Provide the [x, y] coordinate of the cell's center where the given text is located.  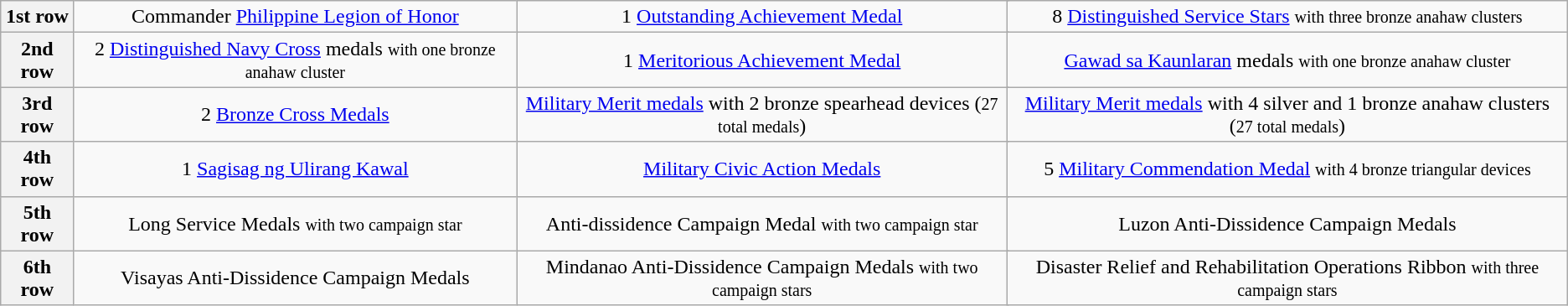
Visayas Anti-Dissidence Campaign Medals [295, 278]
2nd row [37, 60]
5th row [37, 223]
Commander Philippine Legion of Honor [295, 17]
Gawad sa Kaunlaran medals with one bronze anahaw cluster [1288, 60]
2 Bronze Cross Medals [295, 114]
Military Merit medals with 2 bronze spearhead devices (27 total medals) [762, 114]
6th row [37, 278]
Mindanao Anti-Dissidence Campaign Medals with two campaign stars [762, 278]
4th row [37, 169]
3rd row [37, 114]
Long Service Medals with two campaign star [295, 223]
1 Sagisag ng Ulirang Kawal [295, 169]
Military Civic Action Medals [762, 169]
Disaster Relief and Rehabilitation Operations Ribbon with three campaign stars [1288, 278]
5 Military Commendation Medal with 4 bronze triangular devices [1288, 169]
Anti-dissidence Campaign Medal with two campaign star [762, 223]
2 Distinguished Navy Cross medals with one bronze anahaw cluster [295, 60]
8 Distinguished Service Stars with three bronze anahaw clusters [1288, 17]
1st row [37, 17]
1 Meritorious Achievement Medal [762, 60]
Military Merit medals with 4 silver and 1 bronze anahaw clusters (27 total medals) [1288, 114]
Luzon Anti-Dissidence Campaign Medals [1288, 223]
1 Outstanding Achievement Medal [762, 17]
